Determine the (x, y) coordinate at the center of the cell enclosing the given text.  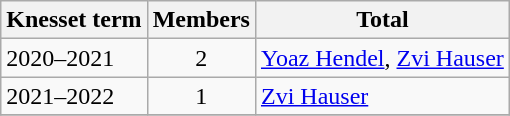
Total (382, 20)
1 (201, 96)
2020–2021 (74, 58)
2 (201, 58)
Zvi Hauser (382, 96)
Members (201, 20)
Yoaz Hendel, Zvi Hauser (382, 58)
2021–2022 (74, 96)
Knesset term (74, 20)
